Identify which cell holds the provided text, then report its (x, y) central coordinate. 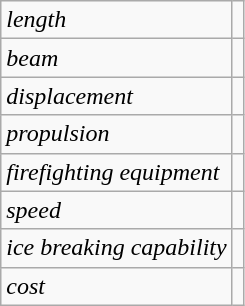
ice breaking capability (116, 248)
propulsion (116, 134)
length (116, 20)
beam (116, 58)
firefighting equipment (116, 172)
cost (116, 286)
speed (116, 210)
displacement (116, 96)
